Locate the cell with the specified text and output its (x, y) center coordinate. 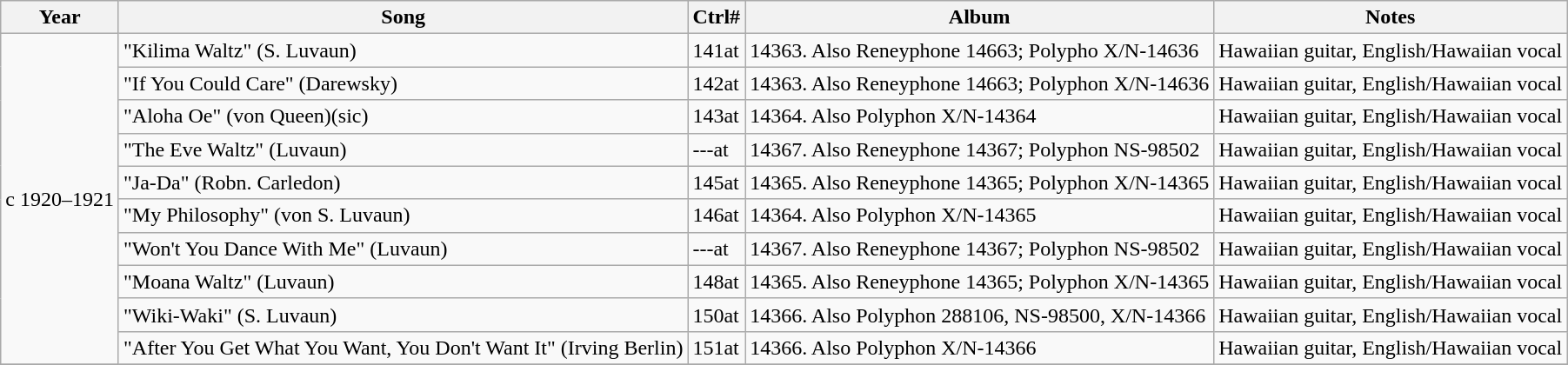
"If You Could Care" (Darewsky) (403, 83)
141at (717, 50)
14363. Also Reneyphone 14663; Polyphon X/N-14636 (979, 83)
14366. Also Polyphon X/N-14366 (979, 348)
"Kilima Waltz" (S. Luvaun) (403, 50)
14363. Also Reneyphone 14663; Polypho X/N-14636 (979, 50)
148at (717, 282)
150at (717, 315)
"The Eve Waltz" (Luvaun) (403, 149)
Album (979, 17)
Notes (1391, 17)
146at (717, 216)
Song (403, 17)
14364. Also Polyphon X/N-14364 (979, 116)
143at (717, 116)
"Aloha Oe" (von Queen)(sic) (403, 116)
Ctrl# (717, 17)
c 1920–1921 (60, 200)
Year (60, 17)
14366. Also Polyphon 288106, NS-98500, X/N-14366 (979, 315)
151at (717, 348)
142at (717, 83)
"Ja-Da" (Robn. Carledon) (403, 182)
14364. Also Polyphon X/N-14365 (979, 216)
"Moana Waltz" (Luvaun) (403, 282)
145at (717, 182)
"Wiki-Waki" (S. Luvaun) (403, 315)
"Won't You Dance With Me" (Luvaun) (403, 249)
"After You Get What You Want, You Don't Want It" (Irving Berlin) (403, 348)
"My Philosophy" (von S. Luvaun) (403, 216)
